For the text-containing cell, return its midpoint in (X, Y) coordinate format. 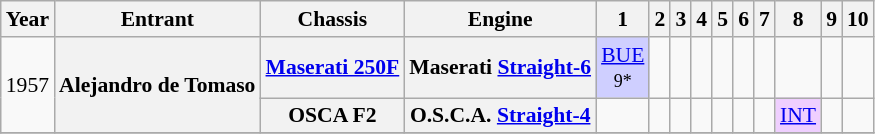
8 (798, 19)
3 (680, 19)
2 (660, 19)
6 (744, 19)
OSCA F2 (332, 116)
Maserati Straight-6 (500, 68)
BUE9* (622, 68)
1 (622, 19)
9 (832, 19)
Year (28, 19)
5 (722, 19)
Alejandro de Tomaso (157, 86)
10 (858, 19)
4 (702, 19)
Chassis (332, 19)
Entrant (157, 19)
Engine (500, 19)
1957 (28, 86)
Maserati 250F (332, 68)
INT (798, 116)
O.S.C.A. Straight-4 (500, 116)
7 (764, 19)
